Locate the cell with the specified text and output its (x, y) center coordinate. 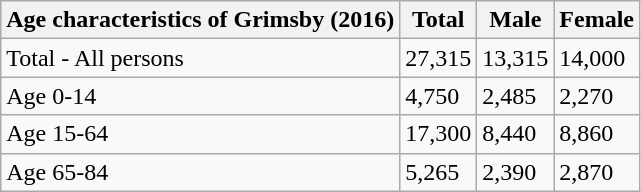
Age 0-14 (200, 96)
2,390 (516, 172)
2,870 (597, 172)
Age 65-84 (200, 172)
Total - All persons (200, 58)
2,485 (516, 96)
4,750 (438, 96)
27,315 (438, 58)
Female (597, 20)
5,265 (438, 172)
14,000 (597, 58)
Male (516, 20)
13,315 (516, 58)
17,300 (438, 134)
Age characteristics of Grimsby (2016) (200, 20)
Age 15-64 (200, 134)
8,440 (516, 134)
2,270 (597, 96)
8,860 (597, 134)
Total (438, 20)
